Provide the (X, Y) coordinate of the cell's center where the given text is located.  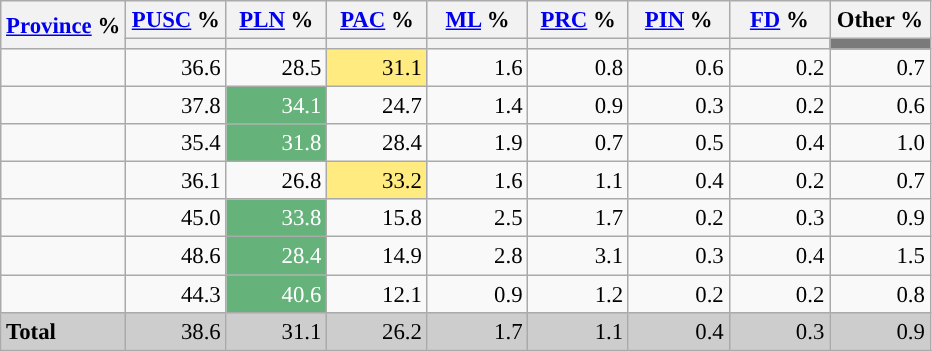
33.8 (276, 219)
0.5 (678, 143)
24.7 (378, 106)
48.6 (176, 256)
1.5 (880, 256)
Total (64, 331)
38.6 (176, 331)
45.0 (176, 219)
44.3 (176, 294)
2.5 (478, 219)
PUSC % (176, 20)
36.6 (176, 68)
1.9 (478, 143)
15.8 (378, 219)
1.2 (578, 294)
2.8 (478, 256)
PAC % (378, 20)
Other % (880, 20)
Province % (64, 25)
40.6 (276, 294)
1.4 (478, 106)
FD % (780, 20)
36.1 (176, 181)
1.0 (880, 143)
35.4 (176, 143)
28.5 (276, 68)
PLN % (276, 20)
37.8 (176, 106)
12.1 (378, 294)
26.2 (378, 331)
26.8 (276, 181)
31.8 (276, 143)
34.1 (276, 106)
PRC % (578, 20)
ML % (478, 20)
14.9 (378, 256)
PIN % (678, 20)
33.2 (378, 181)
3.1 (578, 256)
